Capture the cell that displays the provided text and extract its [x, y] central coordinate. 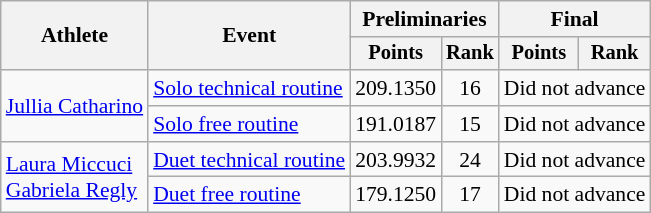
16 [470, 88]
179.1250 [396, 195]
17 [470, 195]
Duet technical routine [249, 160]
Preliminaries [424, 19]
Laura MiccuciGabriela Regly [74, 178]
24 [470, 160]
Duet free routine [249, 195]
15 [470, 124]
Jullia Catharino [74, 106]
Athlete [74, 36]
Solo technical routine [249, 88]
209.1350 [396, 88]
191.0187 [396, 124]
Event [249, 36]
203.9932 [396, 160]
Solo free routine [249, 124]
Final [575, 19]
